Scan for the cell matching the given text and deliver its [X, Y] coordinate at center. 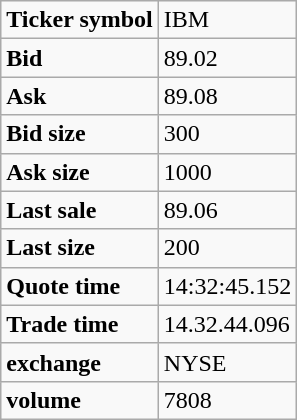
7808 [227, 400]
Bid size [80, 134]
1000 [227, 172]
Last sale [80, 210]
IBM [227, 20]
89.02 [227, 58]
89.06 [227, 210]
14:32:45.152 [227, 286]
200 [227, 248]
Last size [80, 248]
Ask size [80, 172]
89.08 [227, 96]
Quote time [80, 286]
Ask [80, 96]
NYSE [227, 362]
exchange [80, 362]
volume [80, 400]
300 [227, 134]
14.32.44.096 [227, 324]
Ticker symbol [80, 20]
Trade time [80, 324]
Bid [80, 58]
